Identify which cell holds the provided text, then report its (x, y) central coordinate. 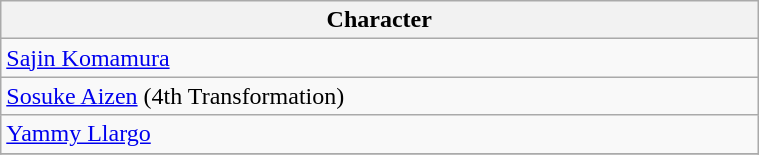
Yammy Llargo (380, 134)
Sajin Komamura (380, 58)
Sosuke Aizen (4th Transformation) (380, 96)
Character (380, 20)
